Identify which cell holds the provided text, then report its [x, y] central coordinate. 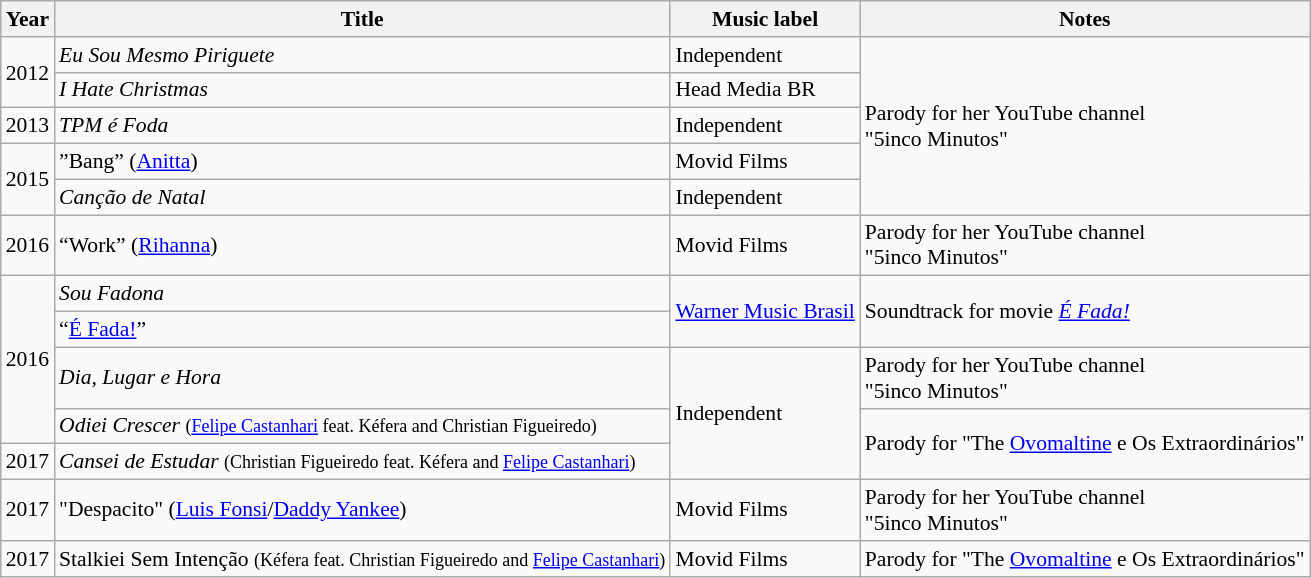
Soundtrack for movie É Fada! [1085, 312]
Odiei Crescer (Felipe Castanhari feat. Kéfera and Christian Figueiredo) [362, 426]
Warner Music Brasil [764, 312]
Head Media BR [764, 90]
Eu Sou Mesmo Piriguete [362, 55]
Notes [1085, 19]
I Hate Christmas [362, 90]
2013 [28, 126]
Cansei de Estudar (Christian Figueiredo feat. Kéfera and Felipe Castanhari) [362, 462]
Music label [764, 19]
2012 [28, 72]
Dia, Lugar e Hora [362, 378]
Title [362, 19]
”Bang” (Anitta) [362, 162]
Year [28, 19]
“É Fada!” [362, 330]
Canção de Natal [362, 197]
Stalkiei Sem Intenção (Kéfera feat. Christian Figueiredo and Felipe Castanhari) [362, 559]
2015 [28, 180]
Sou Fadona [362, 294]
TPM é Foda [362, 126]
"Despacito" (Luis Fonsi/Daddy Yankee) [362, 510]
“Work” (Rihanna) [362, 246]
